Locate the cell with the specified text and output its (X, Y) center coordinate. 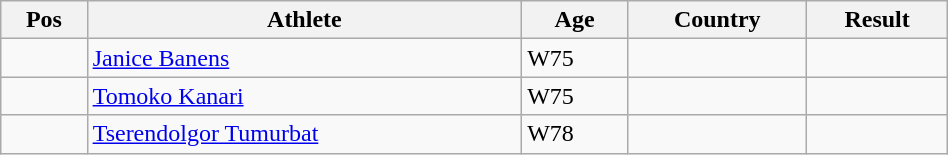
Pos (44, 20)
Age (575, 20)
Janice Banens (304, 58)
W78 (575, 134)
Country (718, 20)
Tserendolgor Tumurbat (304, 134)
Tomoko Kanari (304, 96)
Athlete (304, 20)
Result (877, 20)
